Provide the (x, y) coordinate of the cell's center where the given text is located.  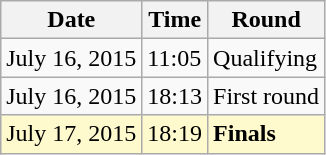
July 17, 2015 (72, 134)
11:05 (175, 58)
Time (175, 20)
18:19 (175, 134)
Finals (266, 134)
Round (266, 20)
18:13 (175, 96)
Qualifying (266, 58)
First round (266, 96)
Date (72, 20)
